Scan for the cell matching the given text and deliver its [x, y] coordinate at center. 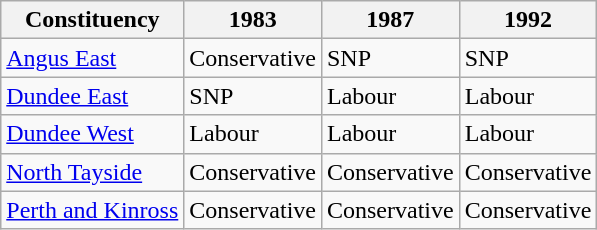
1992 [528, 20]
Angus East [92, 58]
1983 [253, 20]
Perth and Kinross [92, 210]
1987 [390, 20]
Dundee West [92, 134]
Dundee East [92, 96]
North Tayside [92, 172]
Constituency [92, 20]
